Detect which cell encompasses the target text, then output its [X, Y] center coordinate. 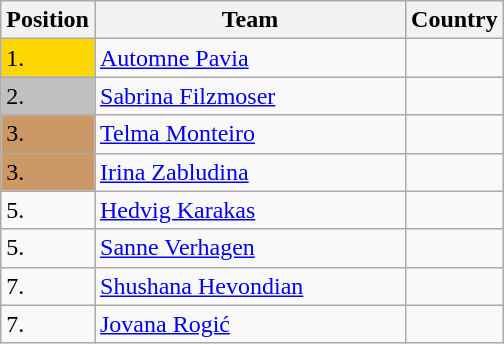
Jovana Rogić [250, 324]
Automne Pavia [250, 58]
Irina Zabludina [250, 172]
Country [455, 20]
Sabrina Filzmoser [250, 96]
2. [48, 96]
Hedvig Karakas [250, 210]
Position [48, 20]
1. [48, 58]
Sanne Verhagen [250, 248]
Shushana Hevondian [250, 286]
Team [250, 20]
Telma Monteiro [250, 134]
